Provide the (X, Y) coordinate of the cell's center where the given text is located.  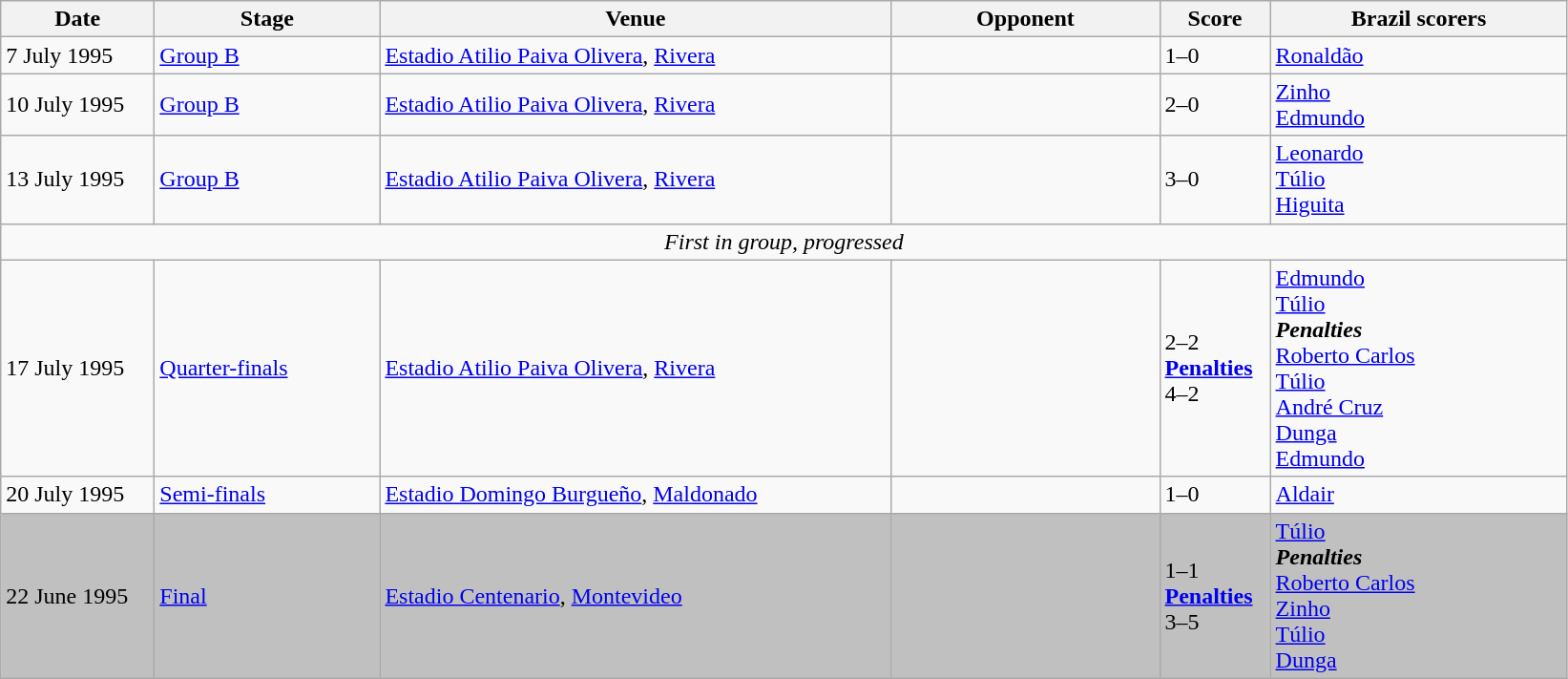
1–1 Penalties 3–5 (1215, 596)
Semi-finals (267, 495)
22 June 1995 (78, 596)
Brazil scorers (1418, 19)
2–0 (1215, 105)
Date (78, 19)
Venue (636, 19)
Túlio Penalties Roberto Carlos Zinho Túlio Dunga (1418, 596)
Opponent (1025, 19)
Score (1215, 19)
Final (267, 596)
Edmundo Túlio Penalties Roberto Carlos Túlio André Cruz Dunga Edmundo (1418, 369)
17 July 1995 (78, 369)
Stage (267, 19)
20 July 1995 (78, 495)
Estadio Domingo Burgueño, Maldonado (636, 495)
3–0 (1215, 180)
Ronaldão (1418, 55)
First in group, progressed (784, 242)
Aldair (1418, 495)
Zinho Edmundo (1418, 105)
Quarter-finals (267, 369)
Estadio Centenario, Montevideo (636, 596)
13 July 1995 (78, 180)
2–2 Penalties 4–2 (1215, 369)
Leonardo Túlio Higuita (1418, 180)
10 July 1995 (78, 105)
7 July 1995 (78, 55)
